Pinpoint the cell where the given text exists, returning its [X, Y] midpoint coordinate. 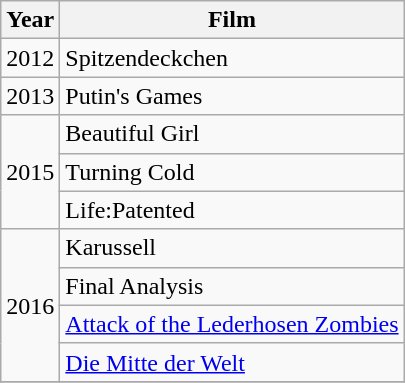
2015 [30, 172]
Spitzendeckchen [232, 58]
Turning Cold [232, 172]
2013 [30, 96]
Year [30, 20]
Life:Patented [232, 210]
Die Mitte der Welt [232, 362]
Film [232, 20]
2012 [30, 58]
Karussell [232, 248]
Final Analysis [232, 286]
Attack of the Lederhosen Zombies [232, 324]
Putin's Games [232, 96]
2016 [30, 305]
Beautiful Girl [232, 134]
